Return the [X, Y] coordinate for the center point of the cell that contains the specified text.  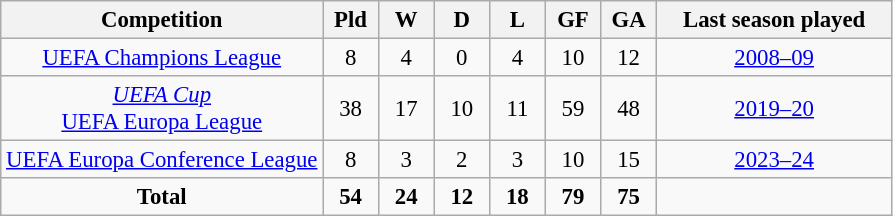
Total [162, 197]
D [462, 20]
W [406, 20]
UEFA Europa Conference League [162, 160]
54 [351, 197]
75 [629, 197]
24 [406, 197]
Competition [162, 20]
2 [462, 160]
15 [629, 160]
2008–09 [774, 58]
Last season played [774, 20]
48 [629, 108]
2023–24 [774, 160]
2019–20 [774, 108]
L [518, 20]
79 [573, 197]
38 [351, 108]
0 [462, 58]
UEFA Champions League [162, 58]
59 [573, 108]
17 [406, 108]
Pld [351, 20]
UEFA Cup UEFA Europa League [162, 108]
GA [629, 20]
GF [573, 20]
18 [518, 197]
11 [518, 108]
